Provide the [x, y] coordinate of the cell's center where the given text is located.  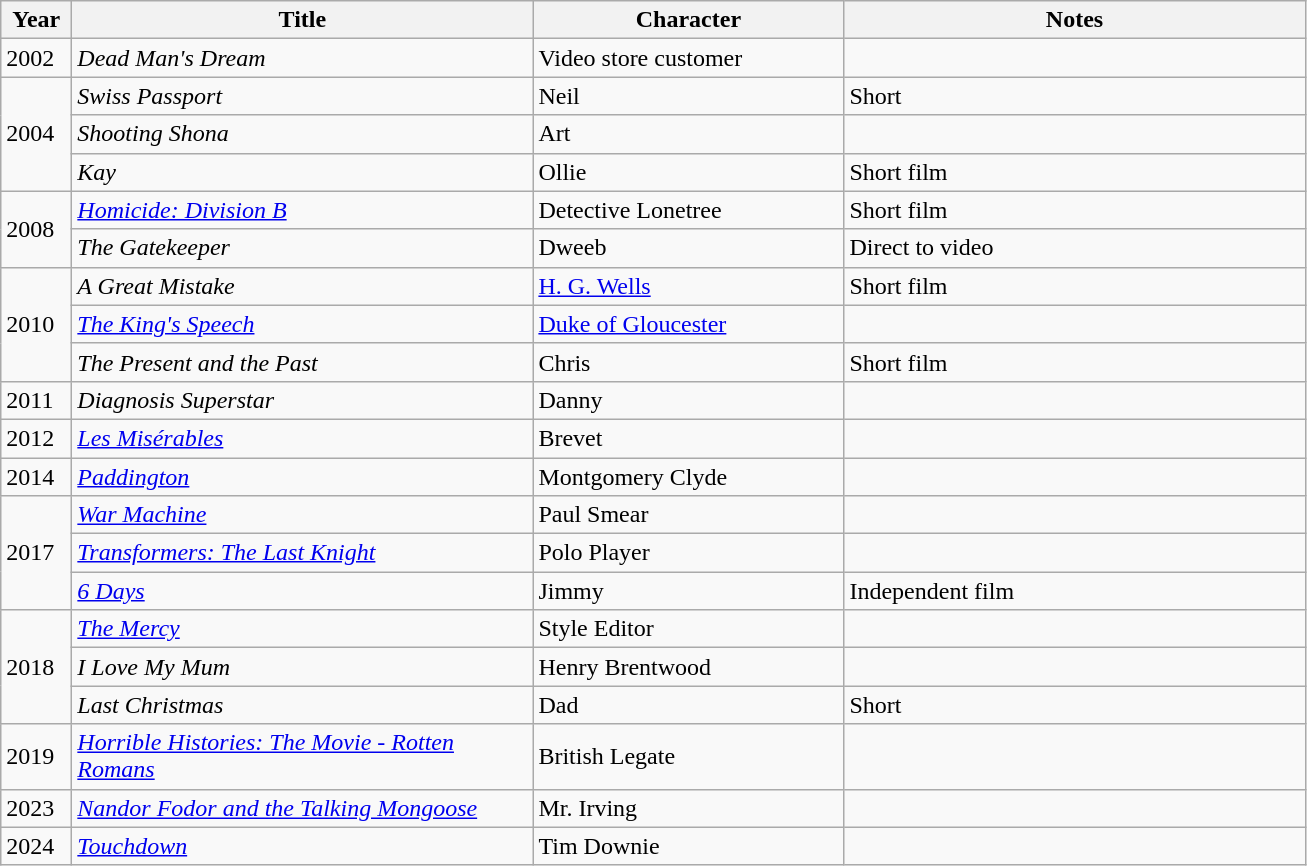
Style Editor [688, 629]
Dad [688, 705]
Shooting Shona [302, 134]
Henry Brentwood [688, 667]
The Mercy [302, 629]
Paddington [302, 477]
Polo Player [688, 553]
2004 [36, 134]
2011 [36, 400]
Les Misérables [302, 438]
2024 [36, 846]
2023 [36, 808]
Kay [302, 172]
Touchdown [302, 846]
Swiss Passport [302, 96]
Jimmy [688, 591]
Notes [1074, 20]
2018 [36, 667]
Horrible Histories: The Movie - Rotten Romans [302, 756]
The King's Speech [302, 324]
2014 [36, 477]
H. G. Wells [688, 286]
The Present and the Past [302, 362]
Year [36, 20]
2017 [36, 553]
Character [688, 20]
Homicide: Division B [302, 210]
Nandor Fodor and the Talking Mongoose [302, 808]
Mr. Irving [688, 808]
Independent film [1074, 591]
6 Days [302, 591]
Dweeb [688, 248]
2008 [36, 229]
2010 [36, 324]
Transformers: The Last Knight [302, 553]
British Legate [688, 756]
2002 [36, 58]
Title [302, 20]
A Great Mistake [302, 286]
Dead Man's Dream [302, 58]
Tim Downie [688, 846]
Art [688, 134]
Video store customer [688, 58]
Danny [688, 400]
Diagnosis Superstar [302, 400]
Brevet [688, 438]
2019 [36, 756]
Ollie [688, 172]
Last Christmas [302, 705]
War Machine [302, 515]
The Gatekeeper [302, 248]
Chris [688, 362]
Direct to video [1074, 248]
Duke of Gloucester [688, 324]
Montgomery Clyde [688, 477]
Detective Lonetree [688, 210]
2012 [36, 438]
Paul Smear [688, 515]
Neil [688, 96]
I Love My Mum [302, 667]
